From the cell containing the given text, extract its center point as [X, Y] coordinate. 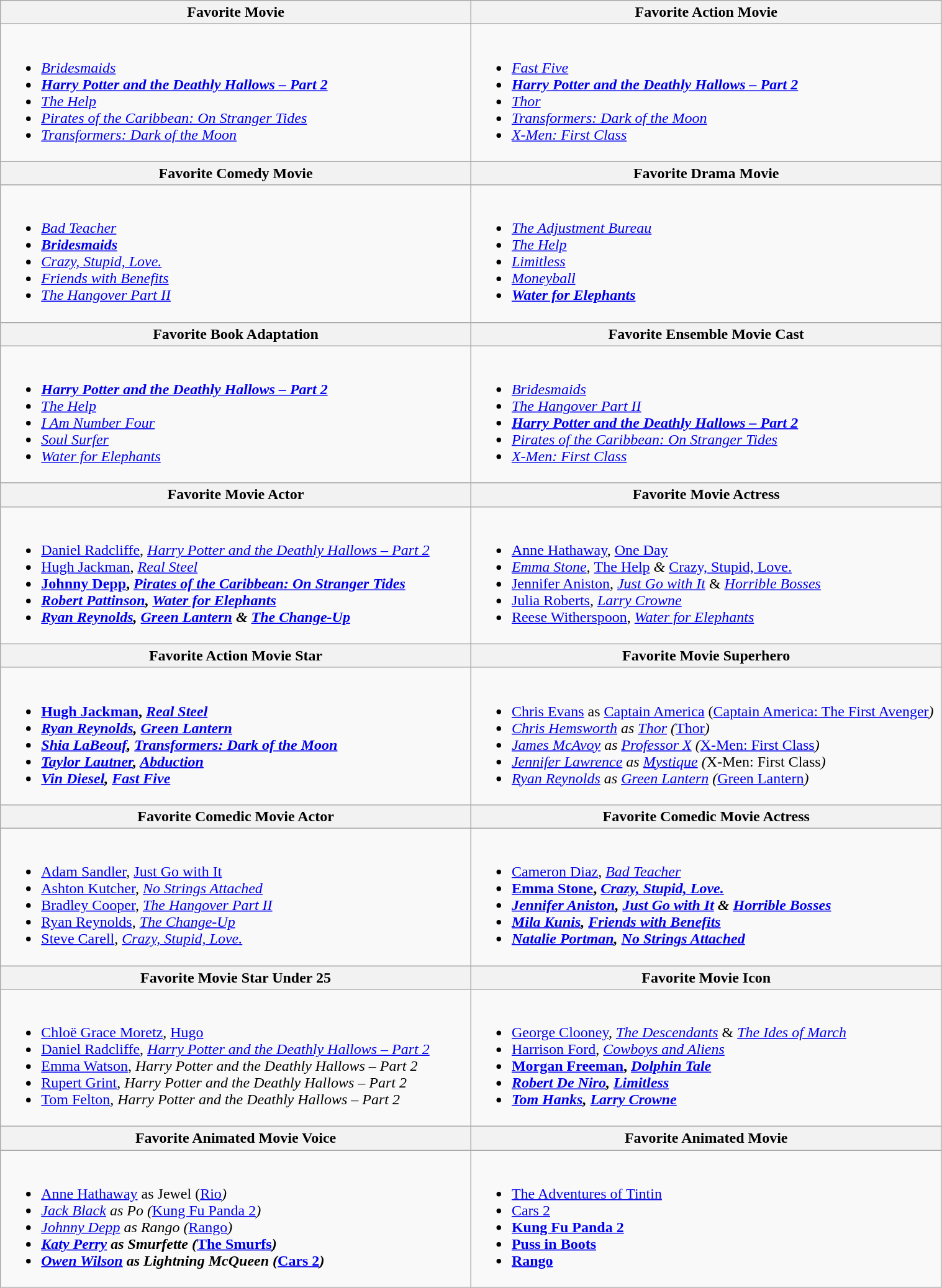
Favorite Movie Star Under 25 [236, 978]
The Adventures of TintinCars 2Kung Fu Panda 2Puss in BootsRango [706, 1219]
Favorite Animated Movie [706, 1138]
The Adjustment BureauThe HelpLimitlessMoneyballWater for Elephants [706, 253]
Fast FiveHarry Potter and the Deathly Hallows – Part 2ThorTransformers: Dark of the MoonX-Men: First Class [706, 93]
Favorite Comedic Movie Actress [706, 816]
BridesmaidsThe Hangover Part IIHarry Potter and the Deathly Hallows – Part 2Pirates of the Caribbean: On Stranger TidesX-Men: First Class [706, 415]
BridesmaidsHarry Potter and the Deathly Hallows – Part 2The HelpPirates of the Caribbean: On Stranger TidesTransformers: Dark of the Moon [236, 93]
Favorite Action Movie [706, 12]
Favorite Movie Icon [706, 978]
Favorite Drama Movie [706, 173]
Bad TeacherBridesmaidsCrazy, Stupid, Love.Friends with BenefitsThe Hangover Part II [236, 253]
Favorite Ensemble Movie Cast [706, 334]
Favorite Action Movie Star [236, 655]
Favorite Book Adaptation [236, 334]
Favorite Comedy Movie [236, 173]
Favorite Animated Movie Voice [236, 1138]
Favorite Movie Actor [236, 495]
Favorite Comedic Movie Actor [236, 816]
Hugh Jackman, Real SteelRyan Reynolds, Green LanternShia LaBeouf, Transformers: Dark of the MoonTaylor Lautner, AbductionVin Diesel, Fast Five [236, 736]
Favorite Movie Actress [706, 495]
Favorite Movie Superhero [706, 655]
Harry Potter and the Deathly Hallows – Part 2The HelpI Am Number FourSoul SurferWater for Elephants [236, 415]
Favorite Movie [236, 12]
